Extract the (X, Y) coordinate from the center of the cell holding the provided text.  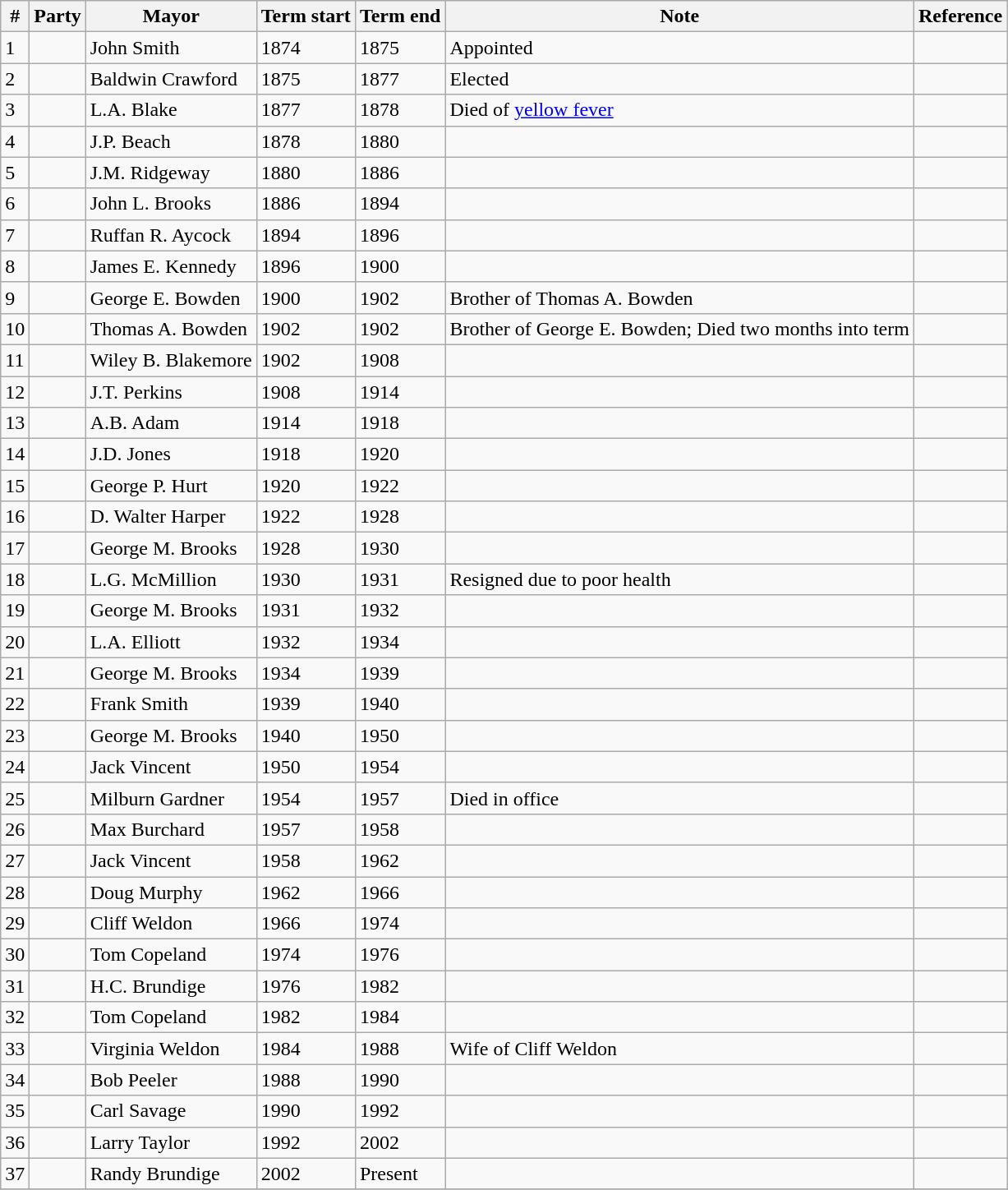
7 (15, 235)
13 (15, 423)
9 (15, 297)
Virginia Weldon (171, 1049)
Brother of George E. Bowden; Died two months into term (680, 329)
Ruffan R. Aycock (171, 235)
31 (15, 986)
Milburn Gardner (171, 798)
23 (15, 736)
Wiley B. Blakemore (171, 360)
27 (15, 860)
18 (15, 579)
John L. Brooks (171, 204)
19 (15, 611)
Term start (306, 16)
11 (15, 360)
A.B. Adam (171, 423)
20 (15, 642)
Reference (960, 16)
Mayor (171, 16)
26 (15, 829)
10 (15, 329)
22 (15, 704)
Party (58, 16)
James E. Kennedy (171, 266)
Brother of Thomas A. Bowden (680, 297)
Appointed (680, 48)
1 (15, 48)
16 (15, 517)
Present (400, 1174)
32 (15, 1017)
Bob Peeler (171, 1080)
J.D. Jones (171, 454)
29 (15, 924)
Randy Brundige (171, 1174)
Frank Smith (171, 704)
4 (15, 141)
Max Burchard (171, 829)
Thomas A. Bowden (171, 329)
L.A. Blake (171, 110)
Elected (680, 79)
30 (15, 955)
Note (680, 16)
# (15, 16)
L.A. Elliott (171, 642)
24 (15, 767)
Baldwin Crawford (171, 79)
21 (15, 673)
34 (15, 1080)
15 (15, 486)
14 (15, 454)
Wife of Cliff Weldon (680, 1049)
L.G. McMillion (171, 579)
Larry Taylor (171, 1142)
28 (15, 892)
3 (15, 110)
John Smith (171, 48)
J.P. Beach (171, 141)
J.M. Ridgeway (171, 173)
35 (15, 1111)
Carl Savage (171, 1111)
H.C. Brundige (171, 986)
George P. Hurt (171, 486)
12 (15, 392)
George E. Bowden (171, 297)
8 (15, 266)
36 (15, 1142)
Doug Murphy (171, 892)
D. Walter Harper (171, 517)
1874 (306, 48)
Resigned due to poor health (680, 579)
33 (15, 1049)
J.T. Perkins (171, 392)
Died in office (680, 798)
2 (15, 79)
Cliff Weldon (171, 924)
17 (15, 548)
Died of yellow fever (680, 110)
6 (15, 204)
25 (15, 798)
5 (15, 173)
37 (15, 1174)
Term end (400, 16)
